Scan for the cell matching the given text and deliver its [X, Y] coordinate at center. 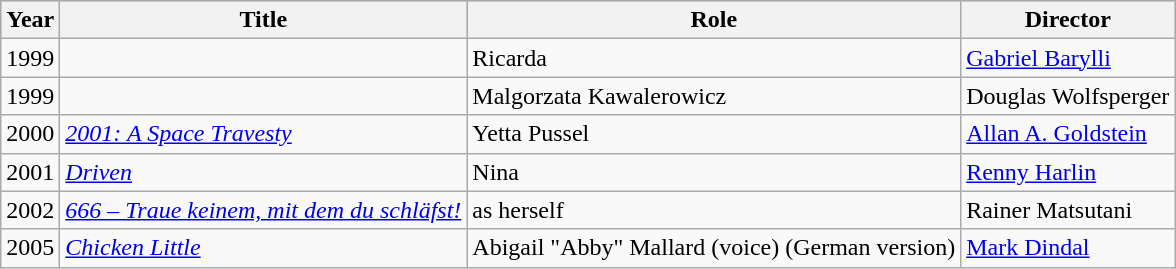
Nina [714, 172]
Douglas Wolfsperger [1068, 96]
Chicken Little [264, 248]
2002 [30, 210]
Allan A. Goldstein [1068, 134]
Malgorzata Kawalerowicz [714, 96]
Gabriel Barylli [1068, 58]
Rainer Matsutani [1068, 210]
2001: A Space Travesty [264, 134]
Title [264, 20]
2005 [30, 248]
2001 [30, 172]
666 – Traue keinem, mit dem du schläfst! [264, 210]
Ricarda [714, 58]
Driven [264, 172]
Renny Harlin [1068, 172]
as herself [714, 210]
2000 [30, 134]
Director [1068, 20]
Yetta Pussel [714, 134]
Mark Dindal [1068, 248]
Year [30, 20]
Abigail "Abby" Mallard (voice) (German version) [714, 248]
Role [714, 20]
